Scan for the cell matching the given text and deliver its [X, Y] coordinate at center. 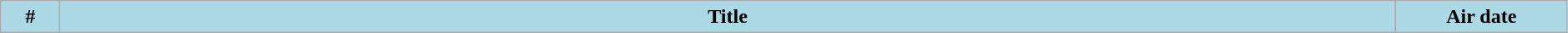
Title [728, 17]
# [30, 17]
Air date [1481, 17]
